For the text-containing cell, return its midpoint in (x, y) coordinate format. 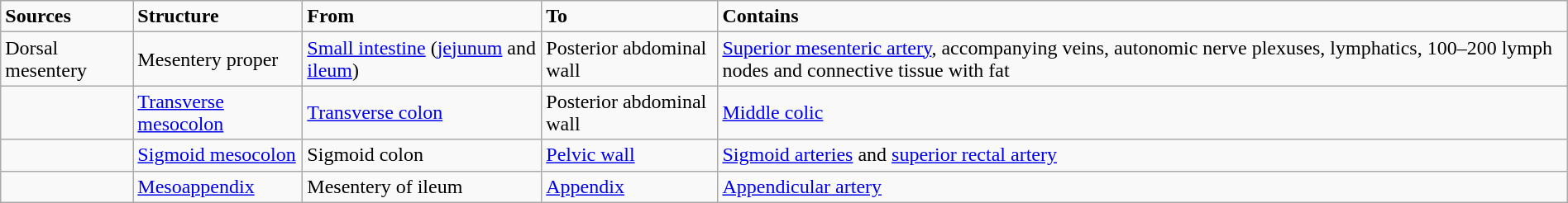
Sigmoid arteries and superior rectal artery (1143, 155)
Middle colic (1143, 112)
Small intestine (jejunum and ileum) (422, 59)
Transverse mesocolon (218, 112)
Appendicular artery (1143, 186)
Dorsal mesentery (67, 59)
Transverse colon (422, 112)
Mesentery proper (218, 59)
Pelvic wall (630, 155)
Contains (1143, 17)
From (422, 17)
Structure (218, 17)
Mesentery of ileum (422, 186)
Mesoappendix (218, 186)
Superior mesenteric artery, accompanying veins, autonomic nerve plexuses, lymphatics, 100–200 lymph nodes and connective tissue with fat (1143, 59)
Sources (67, 17)
Sigmoid colon (422, 155)
To (630, 17)
Appendix (630, 186)
Sigmoid mesocolon (218, 155)
